Search for the cell housing the specified text and yield its (x, y) center coordinate. 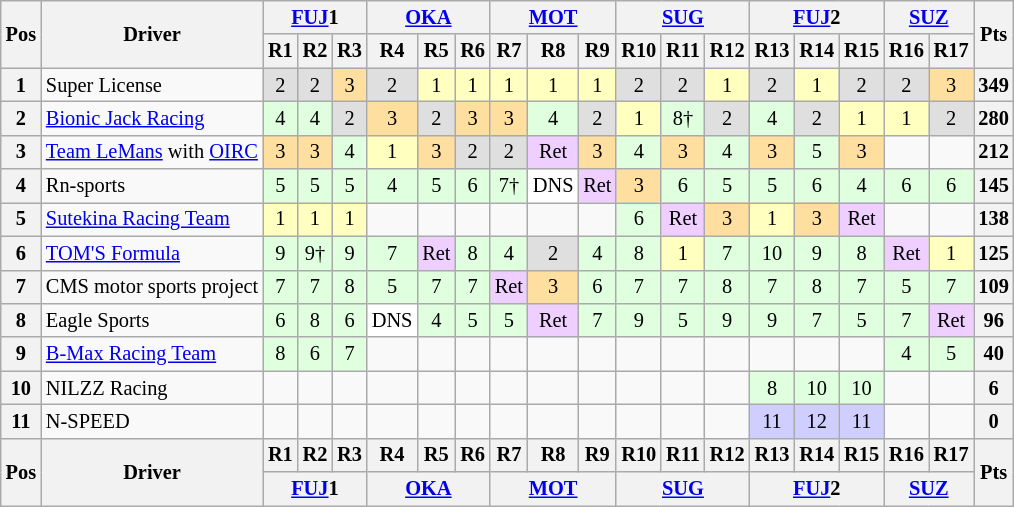
96 (994, 320)
N-SPEED (152, 421)
145 (994, 186)
40 (994, 354)
Bionic Jack Racing (152, 118)
Eagle Sports (152, 320)
7† (509, 186)
B-Max Racing Team (152, 354)
109 (994, 287)
CMS motor sports project (152, 287)
212 (994, 152)
280 (994, 118)
Rn-sports (152, 186)
NILZZ Racing (152, 388)
8† (683, 118)
TOM'S Formula (152, 253)
12 (816, 421)
Team LeMans with OIRC (152, 152)
349 (994, 85)
125 (994, 253)
138 (994, 219)
Sutekina Racing Team (152, 219)
Super License (152, 85)
9† (316, 253)
0 (994, 421)
